Provide the (x, y) coordinate of the cell's center where the given text is located.  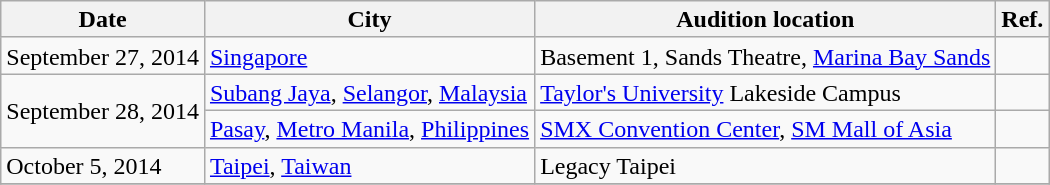
Taylor's University Lakeside Campus (766, 92)
Basement 1, Sands Theatre, Marina Bay Sands (766, 56)
Subang Jaya, Selangor, Malaysia (369, 92)
City (369, 20)
Legacy Taipei (766, 166)
Date (103, 20)
Taipei, Taiwan (369, 166)
Singapore (369, 56)
September 28, 2014 (103, 110)
SMX Convention Center, SM Mall of Asia (766, 128)
October 5, 2014 (103, 166)
September 27, 2014 (103, 56)
Ref. (1022, 20)
Pasay, Metro Manila, Philippines (369, 128)
Audition location (766, 20)
